Extract the (X, Y) coordinate from the center of the cell holding the provided text.  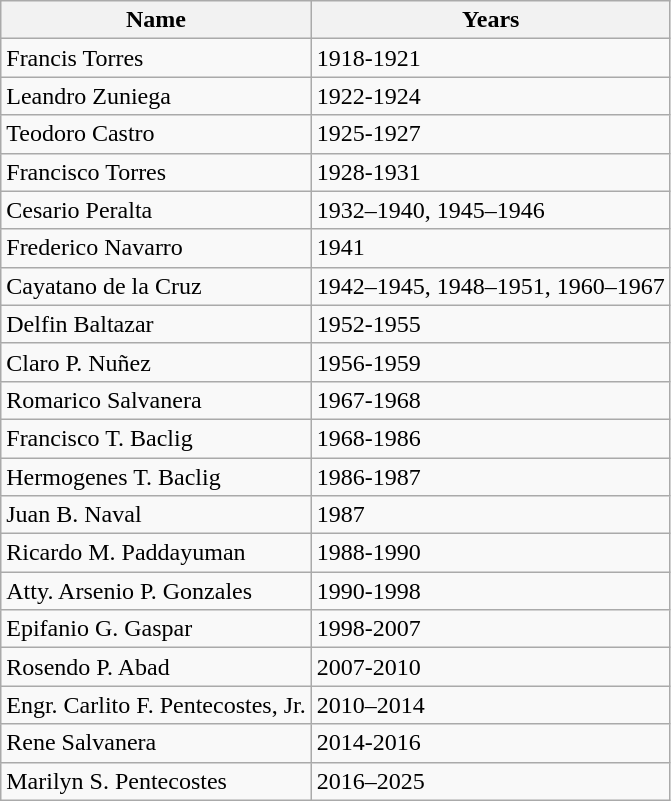
Atty. Arsenio P. Gonzales (156, 591)
Teodoro Castro (156, 134)
Delfin Baltazar (156, 324)
Name (156, 20)
Years (490, 20)
2014-2016 (490, 743)
1932–1940, 1945–1946 (490, 210)
Francisco T. Baclig (156, 438)
Romarico Salvanera (156, 400)
Leandro Zuniega (156, 96)
1952-1955 (490, 324)
1942–1945, 1948–1951, 1960–1967 (490, 286)
Francisco Torres (156, 172)
1998-2007 (490, 629)
1925-1927 (490, 134)
Rosendo P. Abad (156, 667)
Epifanio G. Gaspar (156, 629)
1922-1924 (490, 96)
Hermogenes T. Baclig (156, 477)
1968-1986 (490, 438)
Claro P. Nuñez (156, 362)
1986-1987 (490, 477)
1941 (490, 248)
1928-1931 (490, 172)
Marilyn S. Pentecostes (156, 781)
Rene Salvanera (156, 743)
1956-1959 (490, 362)
2016–2025 (490, 781)
1988-1990 (490, 553)
Cesario Peralta (156, 210)
2007-2010 (490, 667)
Juan B. Naval (156, 515)
1967-1968 (490, 400)
Francis Torres (156, 58)
1987 (490, 515)
Engr. Carlito F. Pentecostes, Jr. (156, 705)
1918-1921 (490, 58)
Cayatano de la Cruz (156, 286)
Frederico Navarro (156, 248)
2010–2014 (490, 705)
Ricardo M. Paddayuman (156, 553)
1990-1998 (490, 591)
